Locate the cell with the specified text and output its (x, y) center coordinate. 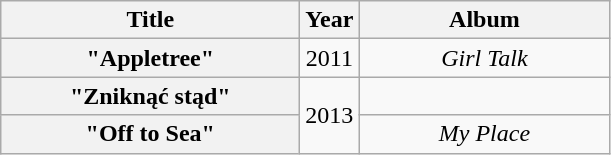
"Appletree" (150, 58)
"Off to Sea" (150, 134)
Album (484, 20)
2013 (330, 115)
"Zniknąć stąd" (150, 96)
2011 (330, 58)
My Place (484, 134)
Girl Talk (484, 58)
Year (330, 20)
Title (150, 20)
